For the text-containing cell, return its midpoint in (x, y) coordinate format. 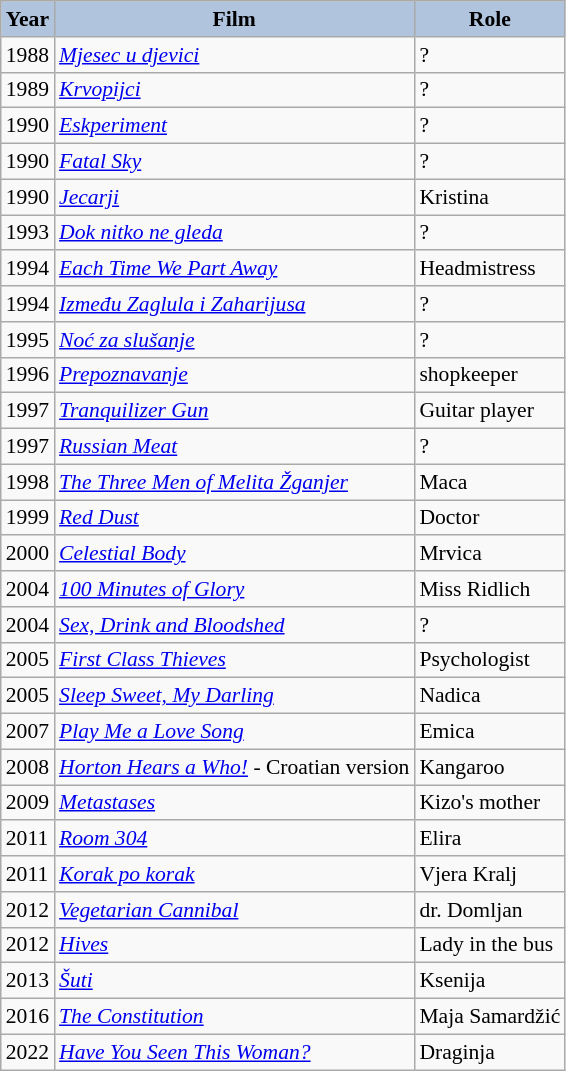
Psychologist (490, 660)
Noć za slušanje (234, 340)
Nadica (490, 696)
Jecarji (234, 197)
Each Time We Part Away (234, 269)
Kangaroo (490, 767)
Role (490, 19)
Miss Ridlich (490, 589)
1996 (28, 375)
Russian Meat (234, 447)
Draginja (490, 1052)
Celestial Body (234, 554)
The Constitution (234, 1017)
1995 (28, 340)
Lady in the bus (490, 945)
Year (28, 19)
Sex, Drink and Bloodshed (234, 625)
Prepoznavanje (234, 375)
Guitar player (490, 411)
2009 (28, 803)
Room 304 (234, 839)
Dok nitko ne gleda (234, 233)
Elira (490, 839)
1998 (28, 482)
2007 (28, 732)
Mrvica (490, 554)
Eskperiment (234, 126)
Red Dust (234, 518)
Have You Seen This Woman? (234, 1052)
Fatal Sky (234, 162)
1988 (28, 55)
Sleep Sweet, My Darling (234, 696)
Vjera Kralj (490, 874)
Korak po korak (234, 874)
2013 (28, 981)
100 Minutes of Glory (234, 589)
Krvopijci (234, 90)
Vegetarian Cannibal (234, 910)
Headmistress (490, 269)
2008 (28, 767)
Kizo's mother (490, 803)
Horton Hears a Who! - Croatian version (234, 767)
Kristina (490, 197)
Mjesec u djevici (234, 55)
Metastases (234, 803)
The Three Men of Melita Žganjer (234, 482)
Film (234, 19)
Emica (490, 732)
Maja Samardžić (490, 1017)
Play Me a Love Song (234, 732)
Između Zaglula i Zaharijusa (234, 304)
Maca (490, 482)
2000 (28, 554)
1993 (28, 233)
Doctor (490, 518)
Šuti (234, 981)
1989 (28, 90)
dr. Domljan (490, 910)
Hives (234, 945)
1999 (28, 518)
2022 (28, 1052)
shopkeeper (490, 375)
Ksenija (490, 981)
First Class Thieves (234, 660)
2016 (28, 1017)
Tranquilizer Gun (234, 411)
